Capture the cell that displays the provided text and extract its (X, Y) central coordinate. 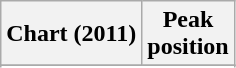
Peakposition (188, 34)
Chart (2011) (72, 34)
